Determine the [x, y] coordinate at the center of the cell enclosing the given text.  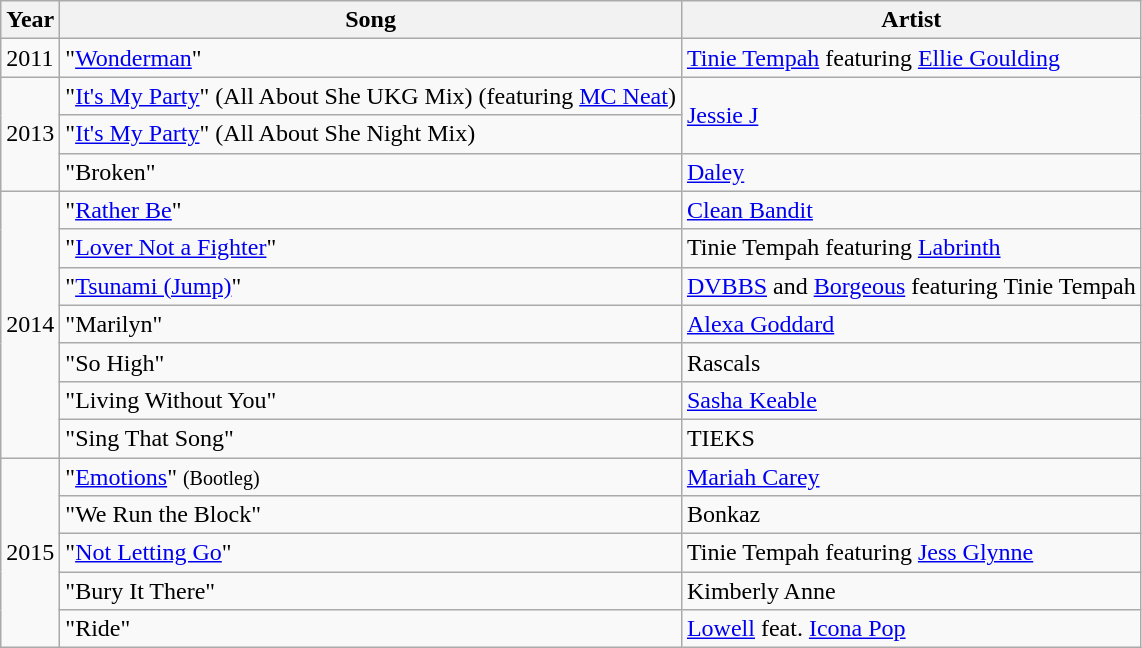
"Ride" [371, 629]
Tinie Tempah featuring Ellie Goulding [911, 58]
"Marilyn" [371, 324]
"Lover Not a Fighter" [371, 248]
Year [30, 20]
Tinie Tempah featuring Labrinth [911, 248]
2013 [30, 134]
Mariah Carey [911, 477]
2015 [30, 553]
Lowell feat. Icona Pop [911, 629]
2014 [30, 324]
"Tsunami (Jump)" [371, 286]
"It's My Party" (All About She UKG Mix) (featuring MC Neat) [371, 96]
"Living Without You" [371, 400]
Tinie Tempah featuring Jess Glynne [911, 553]
"Sing That Song" [371, 438]
Rascals [911, 362]
Song [371, 20]
Kimberly Anne [911, 591]
Alexa Goddard [911, 324]
"Rather Be" [371, 210]
Sasha Keable [911, 400]
"Not Letting Go" [371, 553]
"Bury It There" [371, 591]
"Emotions" (Bootleg) [371, 477]
"We Run the Block" [371, 515]
"Broken" [371, 172]
"So High" [371, 362]
DVBBS and Borgeous featuring Tinie Tempah [911, 286]
"It's My Party" (All About She Night Mix) [371, 134]
TIEKS [911, 438]
Jessie J [911, 115]
Bonkaz [911, 515]
Daley [911, 172]
Clean Bandit [911, 210]
Artist [911, 20]
"Wonderman" [371, 58]
2011 [30, 58]
